Pinpoint the cell where the given text exists, returning its [X, Y] midpoint coordinate. 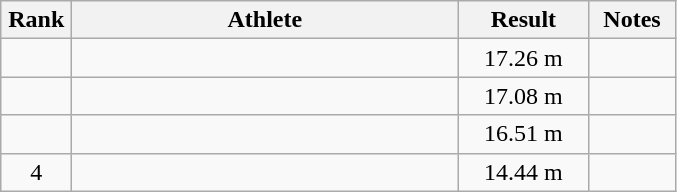
16.51 m [524, 134]
17.08 m [524, 96]
Notes [632, 20]
Result [524, 20]
Athlete [265, 20]
14.44 m [524, 172]
4 [36, 172]
Rank [36, 20]
17.26 m [524, 58]
